Determine the (x, y) coordinate at the center of the cell enclosing the given text.  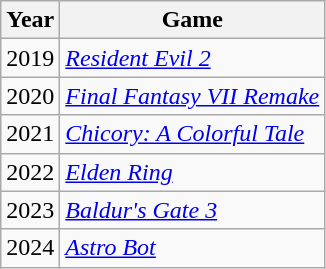
Game (192, 20)
Elden Ring (192, 172)
Baldur's Gate 3 (192, 210)
2024 (30, 248)
2019 (30, 58)
Chicory: A Colorful Tale (192, 134)
2022 (30, 172)
Year (30, 20)
2020 (30, 96)
Resident Evil 2 (192, 58)
Astro Bot (192, 248)
2023 (30, 210)
Final Fantasy VII Remake (192, 96)
2021 (30, 134)
